Pinpoint the cell where the given text exists, returning its (x, y) midpoint coordinate. 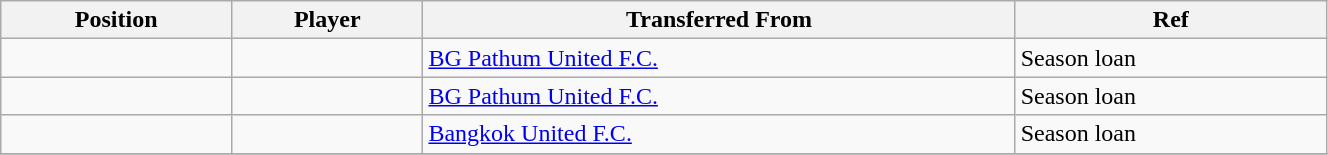
Bangkok United F.C. (719, 134)
Player (328, 20)
Ref (1170, 20)
Position (116, 20)
Transferred From (719, 20)
